Search for the cell housing the specified text and yield its [x, y] center coordinate. 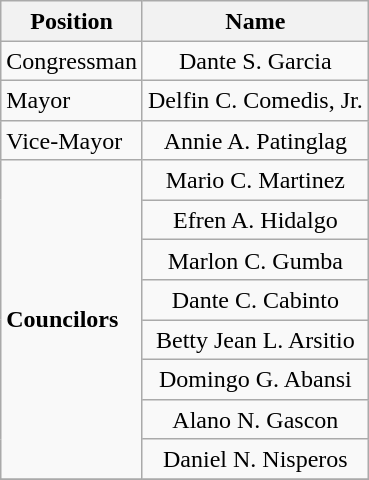
Annie A. Patinglag [255, 140]
Dante S. Garcia [255, 61]
Name [255, 21]
Betty Jean L. Arsitio [255, 340]
Position [72, 21]
Delfin C. Comedis, Jr. [255, 100]
Councilors [72, 320]
Dante C. Cabinto [255, 300]
Congressman [72, 61]
Mayor [72, 100]
Alano N. Gascon [255, 419]
Vice-Mayor [72, 140]
Efren A. Hidalgo [255, 220]
Domingo G. Abansi [255, 379]
Daniel N. Nisperos [255, 459]
Marlon C. Gumba [255, 260]
Mario C. Martinez [255, 180]
